Determine the (X, Y) coordinate at the center of the cell enclosing the given text.  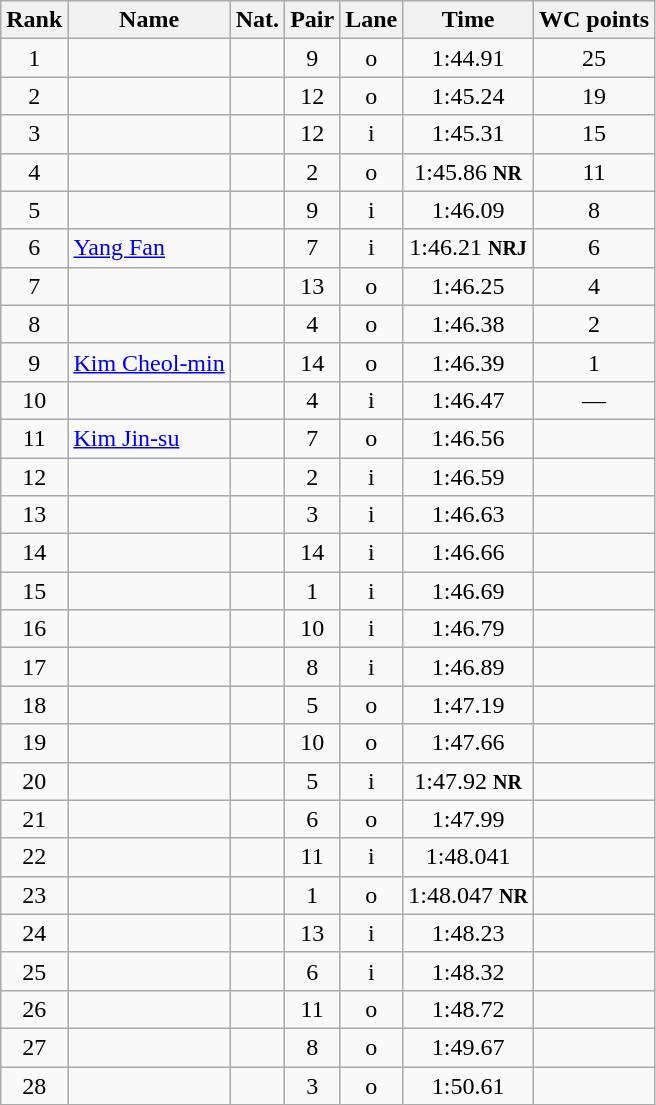
1:47.92 NR (468, 781)
1:48.72 (468, 1009)
1:47.19 (468, 705)
Lane (372, 20)
24 (34, 933)
1:46.79 (468, 629)
Rank (34, 20)
Time (468, 20)
1:45.86 NR (468, 172)
20 (34, 781)
— (594, 400)
1:47.66 (468, 743)
1:46.38 (468, 324)
21 (34, 819)
Kim Jin-su (149, 438)
1:46.39 (468, 362)
Kim Cheol-min (149, 362)
Nat. (257, 20)
28 (34, 1085)
1:47.99 (468, 819)
1:46.25 (468, 286)
26 (34, 1009)
WC points (594, 20)
1:46.56 (468, 438)
23 (34, 895)
1:46.47 (468, 400)
22 (34, 857)
Pair (312, 20)
1:46.89 (468, 667)
1:49.67 (468, 1047)
16 (34, 629)
1:46.21 NRJ (468, 248)
1:48.23 (468, 933)
1:46.69 (468, 591)
1:46.66 (468, 553)
1:46.09 (468, 210)
1:48.047 NR (468, 895)
1:46.59 (468, 477)
18 (34, 705)
17 (34, 667)
1:48.32 (468, 971)
27 (34, 1047)
Yang Fan (149, 248)
1:45.31 (468, 134)
1:48.041 (468, 857)
Name (149, 20)
1:50.61 (468, 1085)
1:44.91 (468, 58)
1:46.63 (468, 515)
1:45.24 (468, 96)
